Search for the cell housing the specified text and yield its (X, Y) center coordinate. 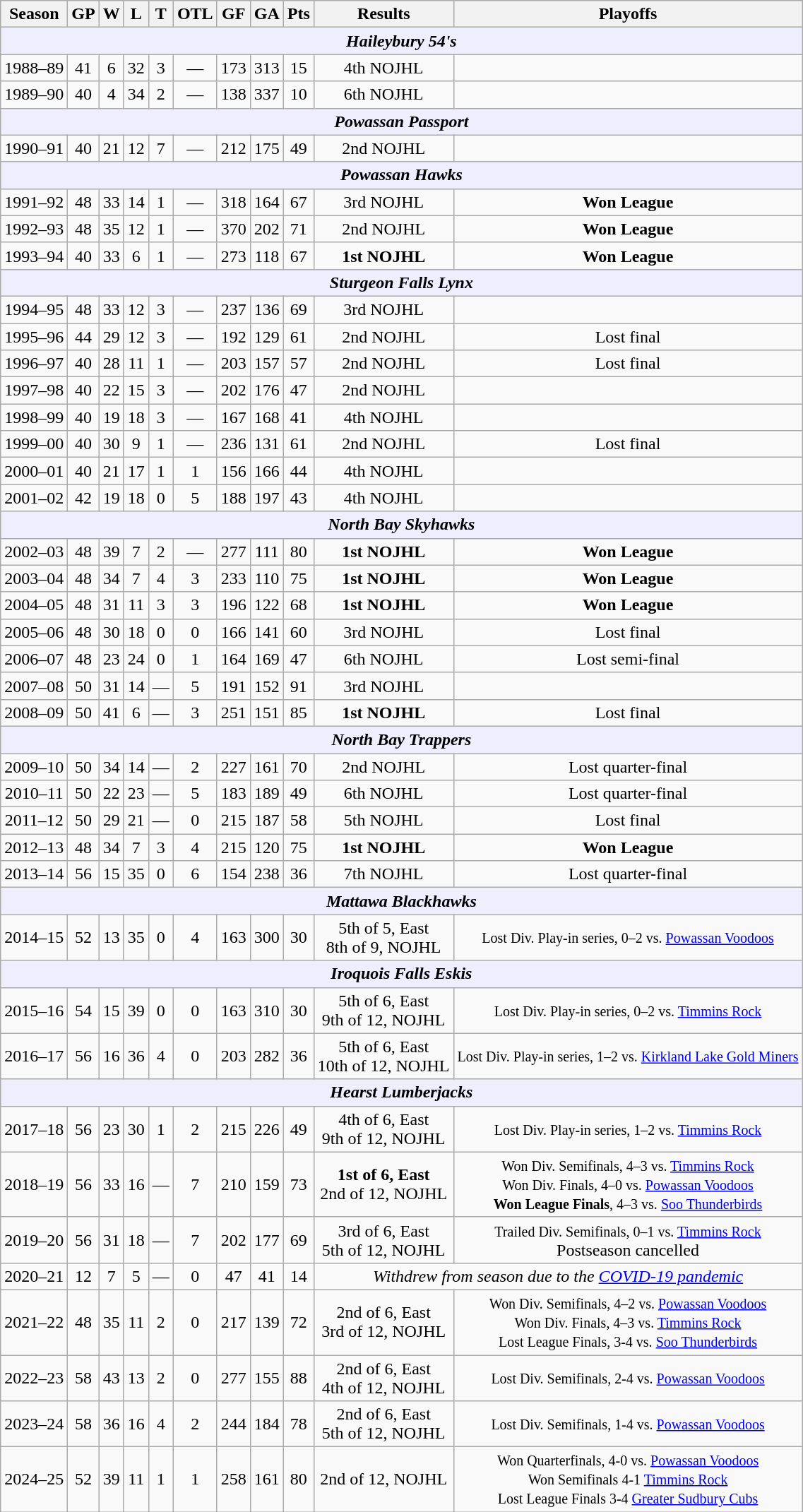
2nd of 6, East5th of 12, NOJHL (383, 1424)
2nd of 12, NOJHL (383, 1480)
175 (267, 148)
60 (298, 632)
251 (233, 713)
1990–91 (34, 148)
L (136, 14)
1995–96 (34, 337)
2002–03 (34, 552)
10 (298, 95)
168 (267, 417)
Won Div. Semifinals, 4–2 vs. Powassan VoodoosWon Div. Finals, 4–3 vs. Timmins RockLost League Finals, 3-4 vs. Soo Thunderbirds (628, 1322)
151 (267, 713)
159 (267, 1184)
1992–93 (34, 229)
157 (267, 364)
1988–89 (34, 68)
17 (136, 471)
42 (83, 498)
2005–06 (34, 632)
139 (267, 1322)
1989–90 (34, 95)
236 (233, 444)
238 (267, 874)
183 (233, 794)
88 (298, 1377)
Iroquois Falls Eskis (401, 974)
258 (233, 1480)
227 (233, 766)
192 (233, 337)
118 (267, 256)
122 (267, 605)
T (161, 14)
155 (267, 1377)
2009–10 (34, 766)
2001–02 (34, 498)
176 (267, 391)
2nd of 6, East3rd of 12, NOJHL (383, 1322)
5th of 6, East9th of 12, NOJHL (383, 1010)
GF (233, 14)
141 (267, 632)
196 (233, 605)
300 (267, 938)
68 (298, 605)
Won Div. Semifinals, 4–3 vs. Timmins RockWon Div. Finals, 4–0 vs. Powassan VoodoosWon League Finals, 4–3 vs. Soo Thunderbirds (628, 1184)
2007–08 (34, 686)
2014–15 (34, 938)
233 (233, 578)
129 (267, 337)
24 (136, 659)
1994–95 (34, 309)
North Bay Skyhawks (401, 525)
57 (298, 364)
5th NOJHL (383, 821)
1997–98 (34, 391)
1993–94 (34, 256)
1991–92 (34, 202)
136 (267, 309)
Lost Div. Play-in series, 1–2 vs. Kirkland Lake Gold Miners (628, 1056)
7th NOJHL (383, 874)
2021–22 (34, 1322)
2010–11 (34, 794)
91 (298, 686)
Lost Div. Semifinals, 1-4 vs. Powassan Voodoos (628, 1424)
169 (267, 659)
2017–18 (34, 1129)
Sturgeon Falls Lynx (401, 282)
2015–16 (34, 1010)
2019–20 (34, 1240)
28 (112, 364)
337 (267, 95)
78 (298, 1424)
GA (267, 14)
Lost Div. Play-in series, 1–2 vs. Timmins Rock (628, 1129)
173 (233, 68)
1st of 6, East2nd of 12, NOJHL (383, 1184)
2003–04 (34, 578)
110 (267, 578)
318 (233, 202)
Lost Div. Play-in series, 0–2 vs. Powassan Voodoos (628, 938)
273 (233, 256)
2000–01 (34, 471)
189 (267, 794)
237 (233, 309)
Lost Div. Play-in series, 0–2 vs. Timmins Rock (628, 1010)
Pts (298, 14)
2011–12 (34, 821)
226 (267, 1129)
1996–97 (34, 364)
138 (233, 95)
Powassan Hawks (401, 175)
2020–21 (34, 1276)
120 (267, 847)
177 (267, 1240)
310 (267, 1010)
2016–17 (34, 1056)
Trailed Div. Semifinals, 0–1 vs. Timmins RockPostseason cancelled (628, 1240)
Lost semi-final (628, 659)
OTL (195, 14)
3rd of 6, East5th of 12, NOJHL (383, 1240)
2024–25 (34, 1480)
156 (233, 471)
GP (83, 14)
Withdrew from season due to the COVID-19 pandemic (558, 1276)
85 (298, 713)
Mattawa Blackhawks (401, 901)
2022–23 (34, 1377)
2006–07 (34, 659)
Results (383, 14)
Haileybury 54's (401, 41)
197 (267, 498)
111 (267, 552)
Playoffs (628, 14)
Won Quarterfinals, 4-0 vs. Powassan VoodoosWon Semifinals 4-1 Timmins RockLost League Finals 3-4 Greater Sudbury Cubs (628, 1480)
2008–09 (34, 713)
5th of 5, East8th of 9, NOJHL (383, 938)
188 (233, 498)
191 (233, 686)
244 (233, 1424)
54 (83, 1010)
184 (267, 1424)
167 (233, 417)
2nd of 6, East4th of 12, NOJHL (383, 1377)
32 (136, 68)
North Bay Trappers (401, 739)
2023–24 (34, 1424)
131 (267, 444)
154 (233, 874)
1999–00 (34, 444)
2004–05 (34, 605)
187 (267, 821)
313 (267, 68)
72 (298, 1322)
2012–13 (34, 847)
W (112, 14)
152 (267, 686)
1998–99 (34, 417)
Powassan Passport (401, 121)
282 (267, 1056)
210 (233, 1184)
71 (298, 229)
5th of 6, East10th of 12, NOJHL (383, 1056)
Hearst Lumberjacks (401, 1093)
70 (298, 766)
212 (233, 148)
2018–19 (34, 1184)
4th of 6, East9th of 12, NOJHL (383, 1129)
Season (34, 14)
370 (233, 229)
9 (136, 444)
Lost Div. Semifinals, 2-4 vs. Powassan Voodoos (628, 1377)
2013–14 (34, 874)
73 (298, 1184)
217 (233, 1322)
